Scan for the cell matching the given text and deliver its [x, y] coordinate at center. 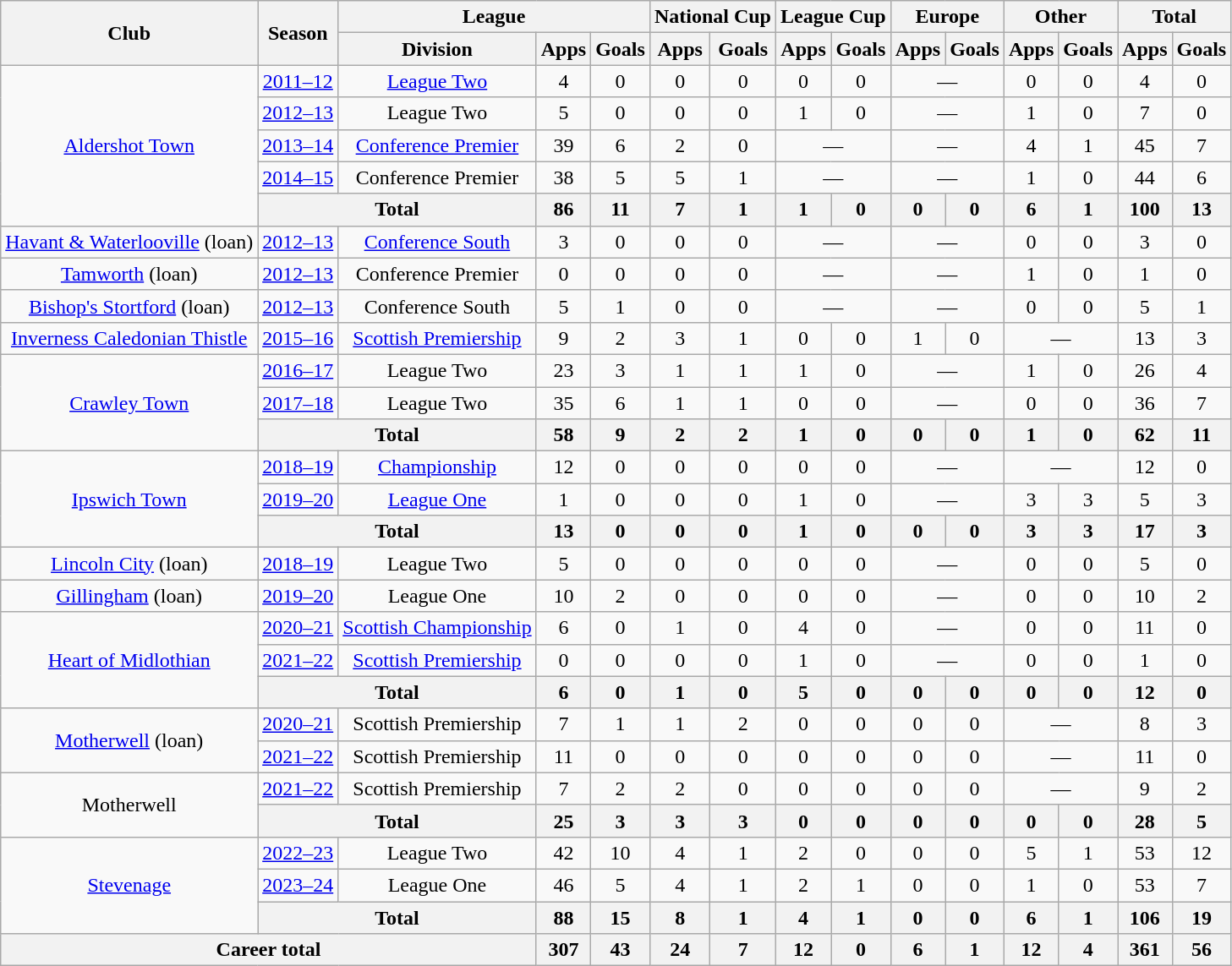
National Cup [712, 17]
Career total [269, 950]
2011–12 [298, 81]
100 [1145, 210]
Motherwell (loan) [129, 740]
39 [563, 145]
19 [1202, 917]
42 [563, 853]
17 [1145, 532]
56 [1202, 950]
2016–17 [298, 370]
2015–16 [298, 338]
Other [1060, 17]
361 [1145, 950]
2013–14 [298, 145]
36 [1145, 403]
Lincoln City (loan) [129, 564]
Heart of Midlothian [129, 660]
Stevenage [129, 885]
24 [680, 950]
106 [1145, 917]
45 [1145, 145]
2014–15 [298, 177]
28 [1145, 821]
Inverness Caledonian Thistle [129, 338]
62 [1145, 435]
Havant & Waterlooville (loan) [129, 242]
44 [1145, 177]
Division [437, 49]
Motherwell [129, 805]
Tamworth (loan) [129, 274]
Aldershot Town [129, 145]
35 [563, 403]
Championship [437, 467]
38 [563, 177]
Scottish Championship [437, 628]
League [494, 17]
86 [563, 210]
25 [563, 821]
2017–18 [298, 403]
43 [621, 950]
15 [621, 917]
Ipswich Town [129, 499]
Season [298, 33]
Crawley Town [129, 402]
46 [563, 885]
307 [563, 950]
23 [563, 370]
League Cup [833, 17]
88 [563, 917]
26 [1145, 370]
Club [129, 33]
Gillingham (loan) [129, 596]
58 [563, 435]
2023–24 [298, 885]
Bishop's Stortford (loan) [129, 306]
2022–23 [298, 853]
Europe [947, 17]
